Extract the [x, y] coordinate from the center of the cell holding the provided text.  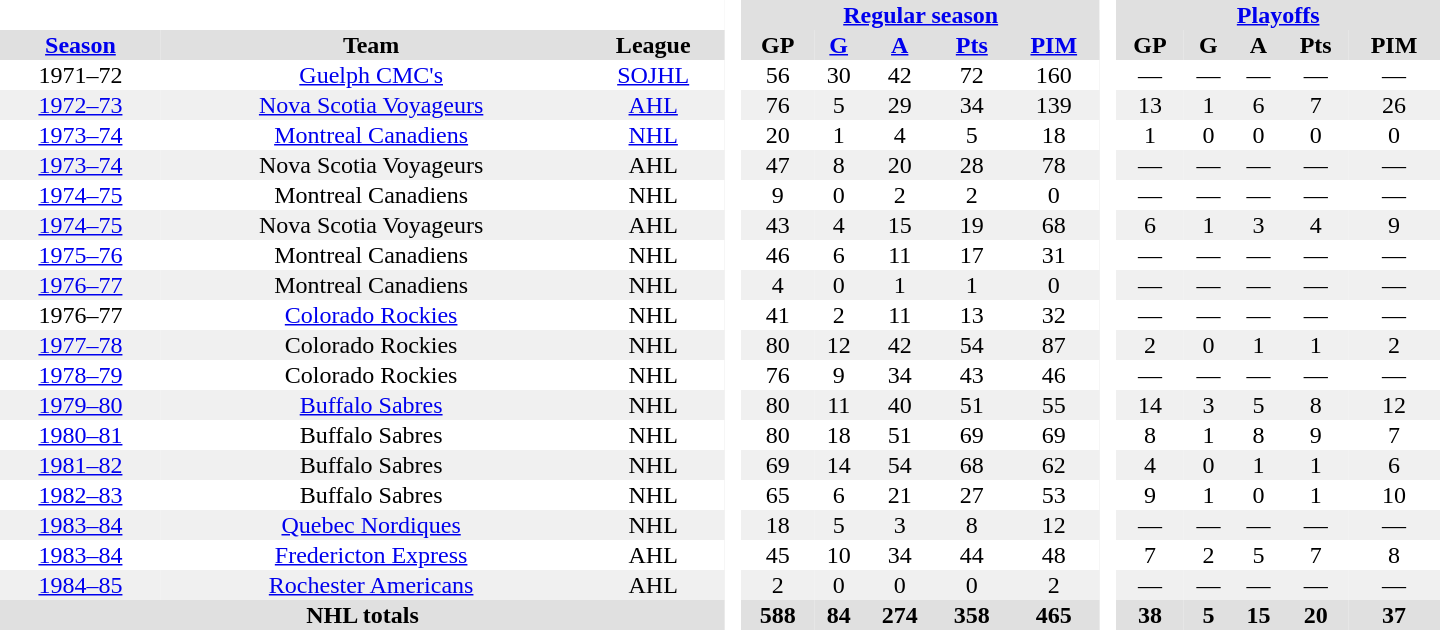
Fredericton Express [372, 555]
19 [972, 225]
72 [972, 75]
84 [839, 615]
37 [1394, 615]
38 [1150, 615]
1981–82 [80, 465]
27 [972, 495]
1971–72 [80, 75]
1975–76 [80, 255]
32 [1054, 315]
44 [972, 555]
160 [1054, 75]
SOJHL [653, 75]
Quebec Nordiques [372, 525]
47 [778, 165]
588 [778, 615]
31 [1054, 255]
29 [900, 105]
55 [1054, 405]
30 [839, 75]
1979–80 [80, 405]
Rochester Americans [372, 585]
465 [1054, 615]
1980–81 [80, 435]
358 [972, 615]
56 [778, 75]
26 [1394, 105]
40 [900, 405]
65 [778, 495]
21 [900, 495]
62 [1054, 465]
Season [80, 45]
41 [778, 315]
274 [900, 615]
Guelph CMC's [372, 75]
Regular season [921, 15]
Team [372, 45]
NHL totals [362, 615]
45 [778, 555]
78 [1054, 165]
League [653, 45]
53 [1054, 495]
1984–85 [80, 585]
87 [1054, 345]
28 [972, 165]
139 [1054, 105]
17 [972, 255]
1972–73 [80, 105]
Playoffs [1278, 15]
1977–78 [80, 345]
48 [1054, 555]
1978–79 [80, 375]
1982–83 [80, 495]
